Capture the cell that displays the provided text and extract its (x, y) central coordinate. 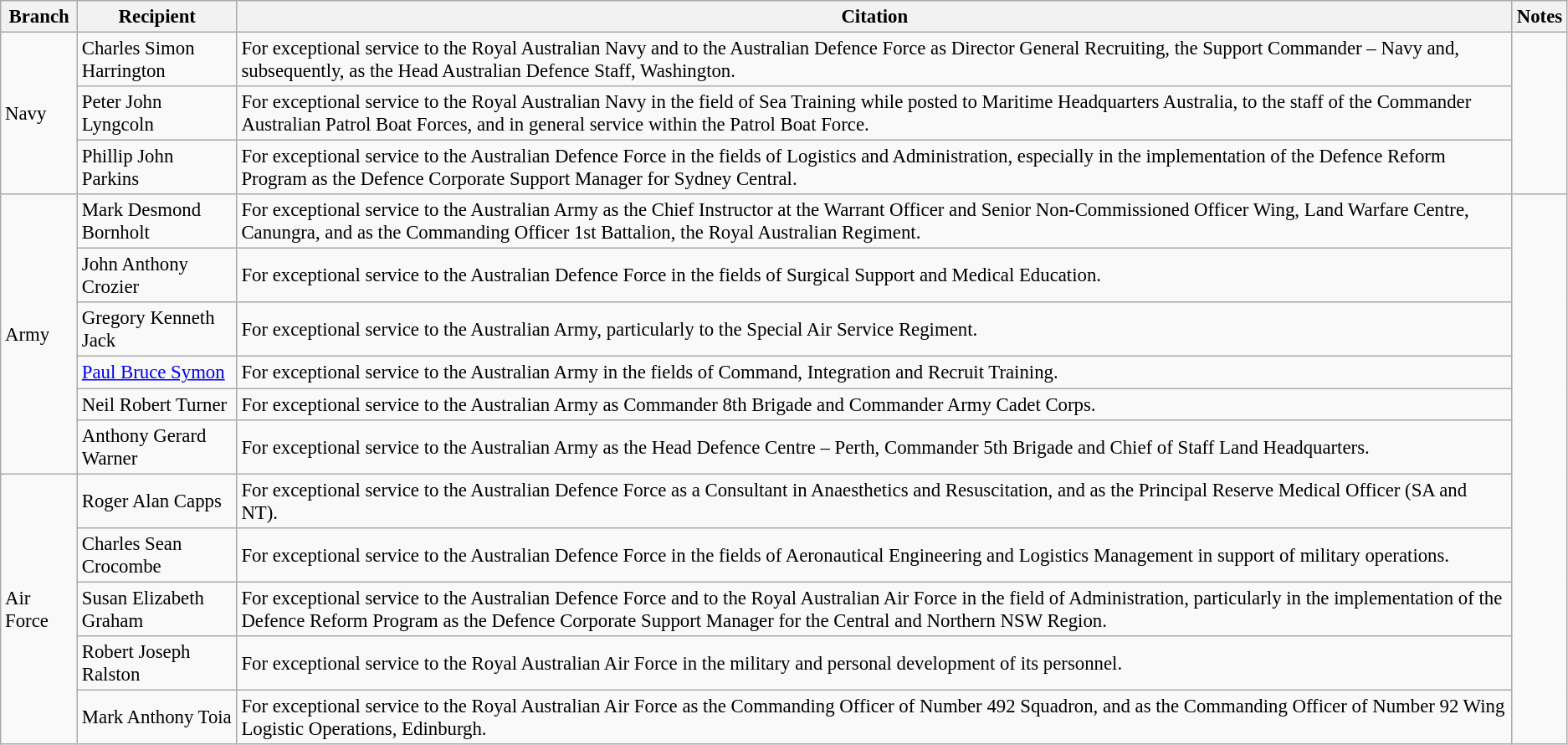
For exceptional service to the Royal Australian Air Force in the military and personal development of its personnel. (874, 663)
Mark Anthony Toia (157, 717)
Air Force (39, 609)
For exceptional service to the Australian Defence Force in the fields of Surgical Support and Medical Education. (874, 276)
Citation (874, 17)
John Anthony Crozier (157, 276)
Notes (1540, 17)
Anthony Gerard Warner (157, 447)
Peter John Lyngcoln (157, 114)
Charles Sean Crocombe (157, 554)
Mark Desmond Bornholt (157, 221)
Roger Alan Capps (157, 501)
Charles Simon Harrington (157, 60)
For exceptional service to the Australian Army as the Head Defence Centre – Perth, Commander 5th Brigade and Chief of Staff Land Headquarters. (874, 447)
Phillip John Parkins (157, 167)
Branch (39, 17)
Neil Robert Turner (157, 404)
Navy (39, 114)
For exceptional service to the Australian Army as Commander 8th Brigade and Commander Army Cadet Corps. (874, 404)
Paul Bruce Symon (157, 372)
For exceptional service to the Australian Army, particularly to the Special Air Service Regiment. (874, 330)
Susan Elizabeth Graham (157, 609)
Recipient (157, 17)
Gregory Kenneth Jack (157, 330)
For exceptional service to the Australian Army in the fields of Command, Integration and Recruit Training. (874, 372)
Army (39, 334)
Robert Joseph Ralston (157, 663)
